From the cell containing the given text, extract its center point as [x, y] coordinate. 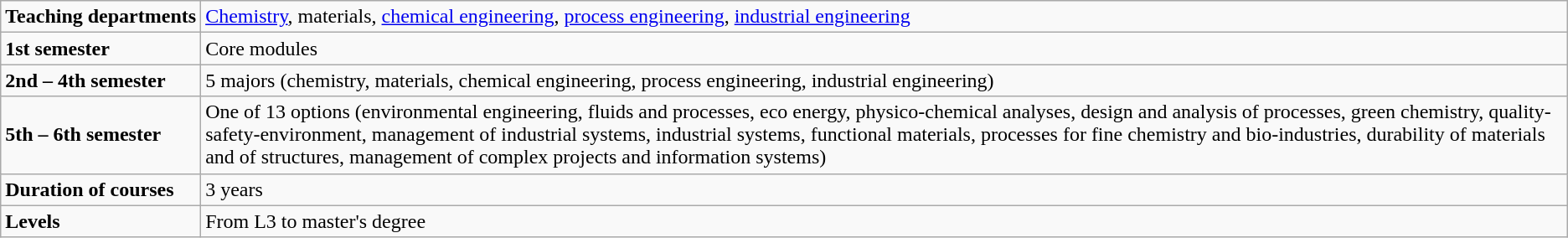
Levels [101, 221]
3 years [885, 189]
5th – 6th semester [101, 135]
Duration of courses [101, 189]
From L3 to master's degree [885, 221]
Core modules [885, 49]
1st semester [101, 49]
Teaching departments [101, 17]
Chemistry, materials, chemical engineering, process engineering, industrial engineering [885, 17]
2nd – 4th semester [101, 80]
5 majors (chemistry, materials, chemical engineering, process engineering, industrial engineering) [885, 80]
